Return the [X, Y] coordinate for the center point of the cell that contains the specified text.  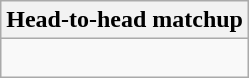
Head-to-head matchup [125, 20]
